Extract the (x, y) coordinate from the center of the cell holding the provided text.  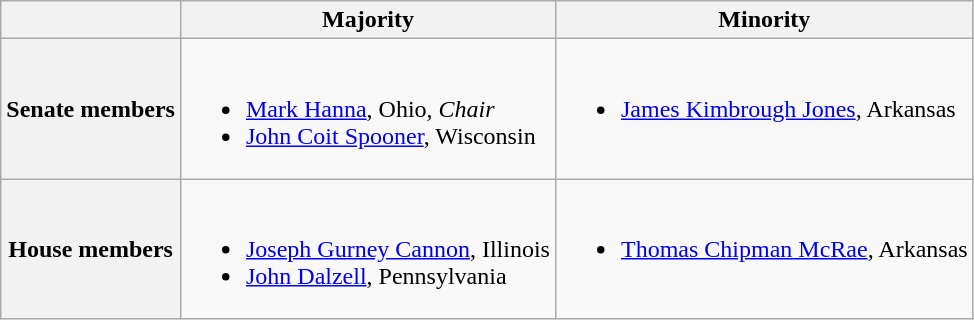
Minority (764, 20)
House members (91, 249)
Joseph Gurney Cannon, IllinoisJohn Dalzell, Pennsylvania (368, 249)
Thomas Chipman McRae, Arkansas (764, 249)
James Kimbrough Jones, Arkansas (764, 109)
Senate members (91, 109)
Majority (368, 20)
Mark Hanna, Ohio, ChairJohn Coit Spooner, Wisconsin (368, 109)
